Locate the cell with the specified text and output its (x, y) center coordinate. 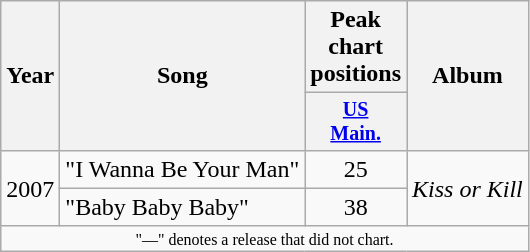
"I Wanna Be Your Man" (182, 169)
Album (468, 76)
25 (356, 169)
Year (30, 76)
38 (356, 207)
Kiss or Kill (468, 188)
2007 (30, 188)
"Baby Baby Baby" (182, 207)
"—" denotes a release that did not chart. (265, 238)
USMain. (356, 122)
Song (182, 76)
Peak chart positions (356, 47)
